Return (X, Y) of the center of cell containing provided text 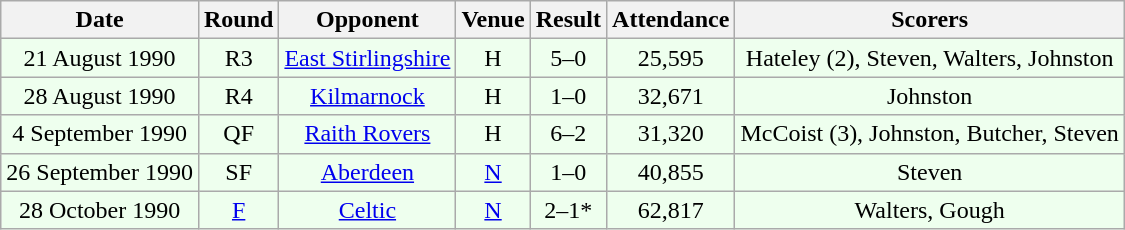
2–1* (568, 210)
40,855 (671, 172)
4 September 1990 (100, 134)
28 October 1990 (100, 210)
31,320 (671, 134)
Walters, Gough (930, 210)
QF (238, 134)
East Stirlingshire (368, 58)
62,817 (671, 210)
Kilmarnock (368, 96)
McCoist (3), Johnston, Butcher, Steven (930, 134)
Round (238, 20)
Johnston (930, 96)
26 September 1990 (100, 172)
Scorers (930, 20)
Raith Rovers (368, 134)
F (238, 210)
R4 (238, 96)
Attendance (671, 20)
Hateley (2), Steven, Walters, Johnston (930, 58)
21 August 1990 (100, 58)
R3 (238, 58)
Celtic (368, 210)
Result (568, 20)
Date (100, 20)
Aberdeen (368, 172)
5–0 (568, 58)
Venue (493, 20)
Opponent (368, 20)
25,595 (671, 58)
32,671 (671, 96)
Steven (930, 172)
6–2 (568, 134)
SF (238, 172)
28 August 1990 (100, 96)
